Determine the (X, Y) coordinate at the center of the cell enclosing the given text.  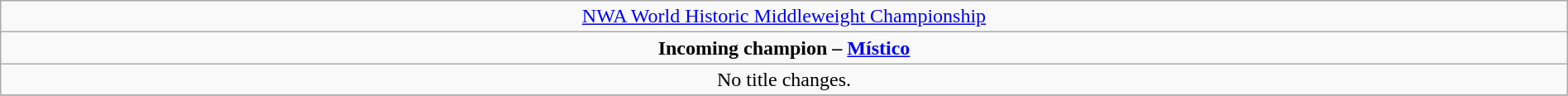
No title changes. (784, 79)
NWA World Historic Middleweight Championship (784, 17)
Incoming champion – Místico (784, 48)
